From the cell containing the given text, extract its center point as [x, y] coordinate. 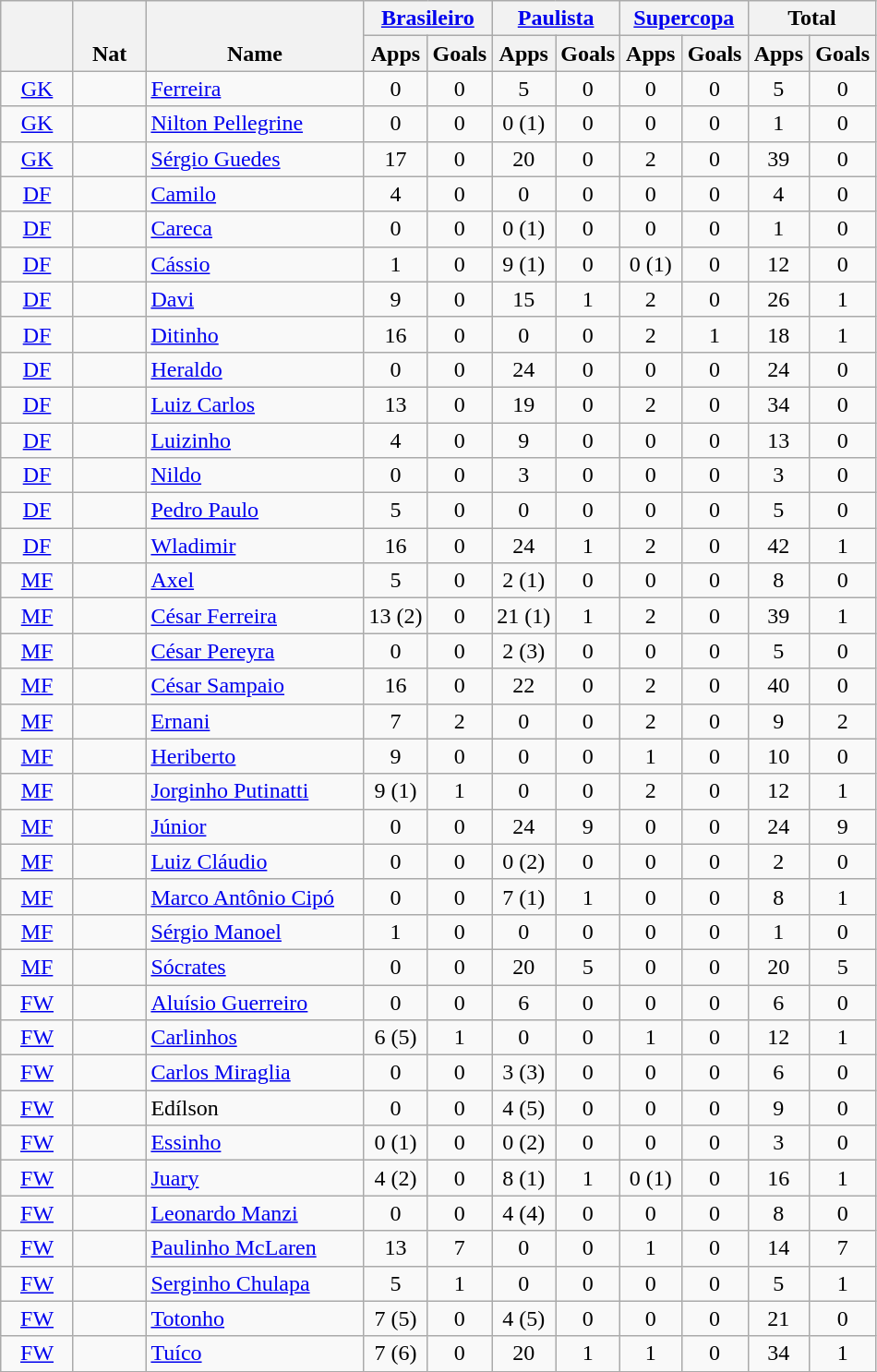
César Ferreira [255, 616]
18 [779, 334]
Jorginho Putinatti [255, 791]
13 (2) [395, 616]
19 [524, 404]
3 (3) [524, 1073]
Heriberto [255, 756]
Ferreira [255, 89]
Axel [255, 581]
Sócrates [255, 967]
4 (4) [524, 1213]
Luiz Cláudio [255, 861]
6 (5) [395, 1038]
8 (1) [524, 1178]
Nat [109, 36]
7 (5) [395, 1318]
Carlinhos [255, 1038]
2 (3) [524, 651]
Davi [255, 299]
Carlos Miraglia [255, 1073]
Cássio [255, 264]
15 [524, 299]
César Pereyra [255, 651]
7 (6) [395, 1354]
Careca [255, 229]
17 [395, 159]
Nilton Pellegrine [255, 124]
Marco Antônio Cipó [255, 897]
Brasileiro [428, 18]
Wladimir [255, 546]
Ernani [255, 721]
Aluísio Guerreiro [255, 1002]
Essinho [255, 1143]
Totonho [255, 1318]
Camilo [255, 194]
Ditinho [255, 334]
Luiz Carlos [255, 404]
Juary [255, 1178]
26 [779, 299]
Júnior [255, 826]
Sérgio Manoel [255, 932]
Total [812, 18]
21 (1) [524, 616]
Name [255, 36]
10 [779, 756]
21 [779, 1318]
Supercopa [685, 18]
Paulinho McLaren [255, 1248]
César Sampaio [255, 686]
40 [779, 686]
Leonardo Manzi [255, 1213]
2 (1) [524, 581]
Serginho Chulapa [255, 1283]
Pedro Paulo [255, 511]
Heraldo [255, 369]
Sérgio Guedes [255, 159]
4 (2) [395, 1178]
Edílson [255, 1108]
Paulista [556, 18]
7 (1) [524, 897]
Luizinho [255, 440]
14 [779, 1248]
42 [779, 546]
Nildo [255, 475]
Tuíco [255, 1354]
22 [524, 686]
